Provide the [x, y] coordinate of the cell's center where the given text is located.  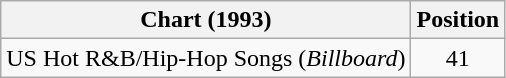
US Hot R&B/Hip-Hop Songs (Billboard) [206, 58]
41 [458, 58]
Chart (1993) [206, 20]
Position [458, 20]
